Identify which cell holds the provided text, then report its (X, Y) central coordinate. 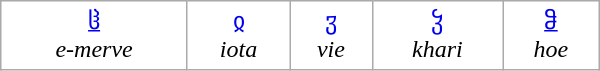
ჲiota (238, 36)
ჵhoe (552, 36)
ჱe-merve (94, 36)
ჴkhari (437, 36)
ჳvie (331, 36)
